Detect which cell encompasses the target text, then output its (X, Y) center coordinate. 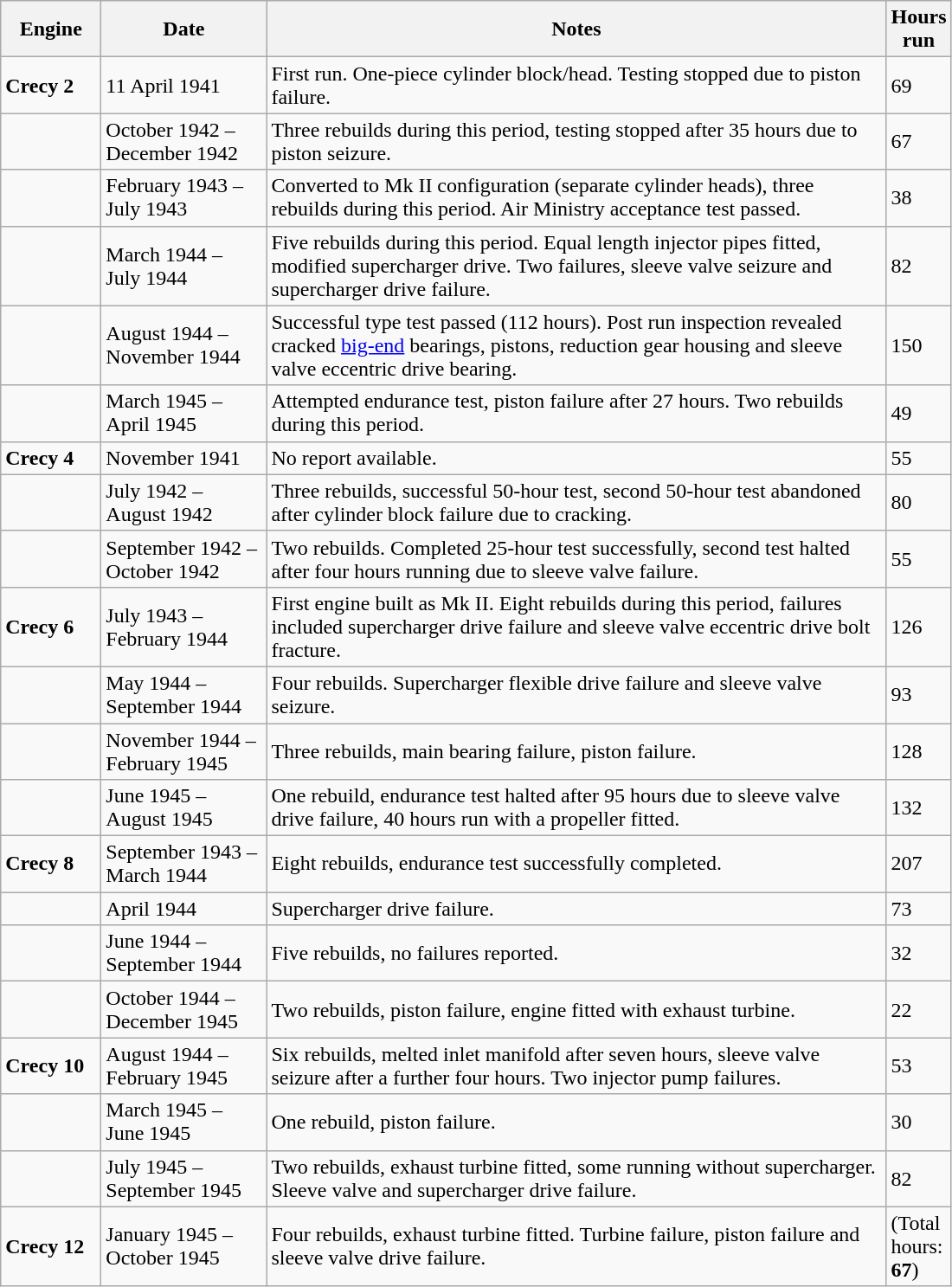
September 1942 –October 1942 (183, 559)
132 (919, 808)
93 (919, 694)
March 1945 –April 1945 (183, 414)
July 1942 –August 1942 (183, 502)
150 (919, 345)
July 1945 –September 1945 (183, 1179)
Date (183, 29)
February 1943 –July 1943 (183, 197)
53 (919, 1066)
80 (919, 502)
11 April 1941 (183, 85)
Crecy 10 (51, 1066)
Five rebuilds, no failures reported. (576, 954)
207 (919, 864)
22 (919, 1009)
49 (919, 414)
Four rebuilds. Supercharger flexible drive failure and sleeve valve seizure. (576, 694)
(Total hours: 67) (919, 1246)
June 1944 –September 1944 (183, 954)
November 1944 –February 1945 (183, 751)
May 1944 –September 1944 (183, 694)
Eight rebuilds, endurance test successfully completed. (576, 864)
Attempted endurance test, piston failure after 27 hours. Two rebuilds during this period. (576, 414)
October 1944 –December 1945 (183, 1009)
30 (919, 1122)
Engine (51, 29)
Crecy 2 (51, 85)
Supercharger drive failure. (576, 909)
July 1943 –February 1944 (183, 627)
June 1945 –August 1945 (183, 808)
69 (919, 85)
January 1945 –October 1945 (183, 1246)
One rebuild, endurance test halted after 95 hours due to sleeve valve drive failure, 40 hours run with a propeller fitted. (576, 808)
128 (919, 751)
Four rebuilds, exhaust turbine fitted. Turbine failure, piston failure and sleeve valve drive failure. (576, 1246)
Hours run (919, 29)
Three rebuilds, successful 50-hour test, second 50-hour test abandoned after cylinder block failure due to cracking. (576, 502)
Crecy 8 (51, 864)
126 (919, 627)
Converted to Mk II configuration (separate cylinder heads), three rebuilds during this period. Air Ministry acceptance test passed. (576, 197)
38 (919, 197)
Three rebuilds during this period, testing stopped after 35 hours due to piston seizure. (576, 142)
Crecy 6 (51, 627)
One rebuild, piston failure. (576, 1122)
April 1944 (183, 909)
November 1941 (183, 458)
No report available. (576, 458)
October 1942 –December 1942 (183, 142)
Two rebuilds. Completed 25-hour test successfully, second test halted after four hours running due to sleeve valve failure. (576, 559)
67 (919, 142)
32 (919, 954)
Two rebuilds, piston failure, engine fitted with exhaust turbine. (576, 1009)
First run. One-piece cylinder block/head. Testing stopped due to piston failure. (576, 85)
Six rebuilds, melted inlet manifold after seven hours, sleeve valve seizure after a further four hours. Two injector pump failures. (576, 1066)
March 1945 –June 1945 (183, 1122)
August 1944 –November 1944 (183, 345)
Three rebuilds, main bearing failure, piston failure. (576, 751)
Notes (576, 29)
Two rebuilds, exhaust turbine fitted, some running without supercharger. Sleeve valve and supercharger drive failure. (576, 1179)
September 1943 –March 1944 (183, 864)
March 1944 –July 1944 (183, 266)
August 1944 –February 1945 (183, 1066)
73 (919, 909)
Crecy 4 (51, 458)
Crecy 12 (51, 1246)
